For the text-containing cell, return its midpoint in [X, Y] coordinate format. 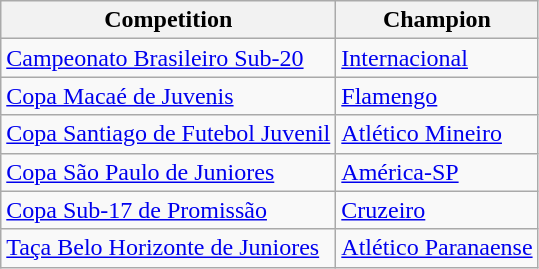
Copa Sub-17 de Promissão [168, 210]
Copa Santiago de Futebol Juvenil [168, 134]
Cruzeiro [437, 210]
América-SP [437, 172]
Atlético Mineiro [437, 134]
Campeonato Brasileiro Sub-20 [168, 58]
Copa São Paulo de Juniores [168, 172]
Flamengo [437, 96]
Competition [168, 20]
Atlético Paranaense [437, 248]
Internacional [437, 58]
Taça Belo Horizonte de Juniores [168, 248]
Copa Macaé de Juvenis [168, 96]
Champion [437, 20]
